For the text-containing cell, return its midpoint in (x, y) coordinate format. 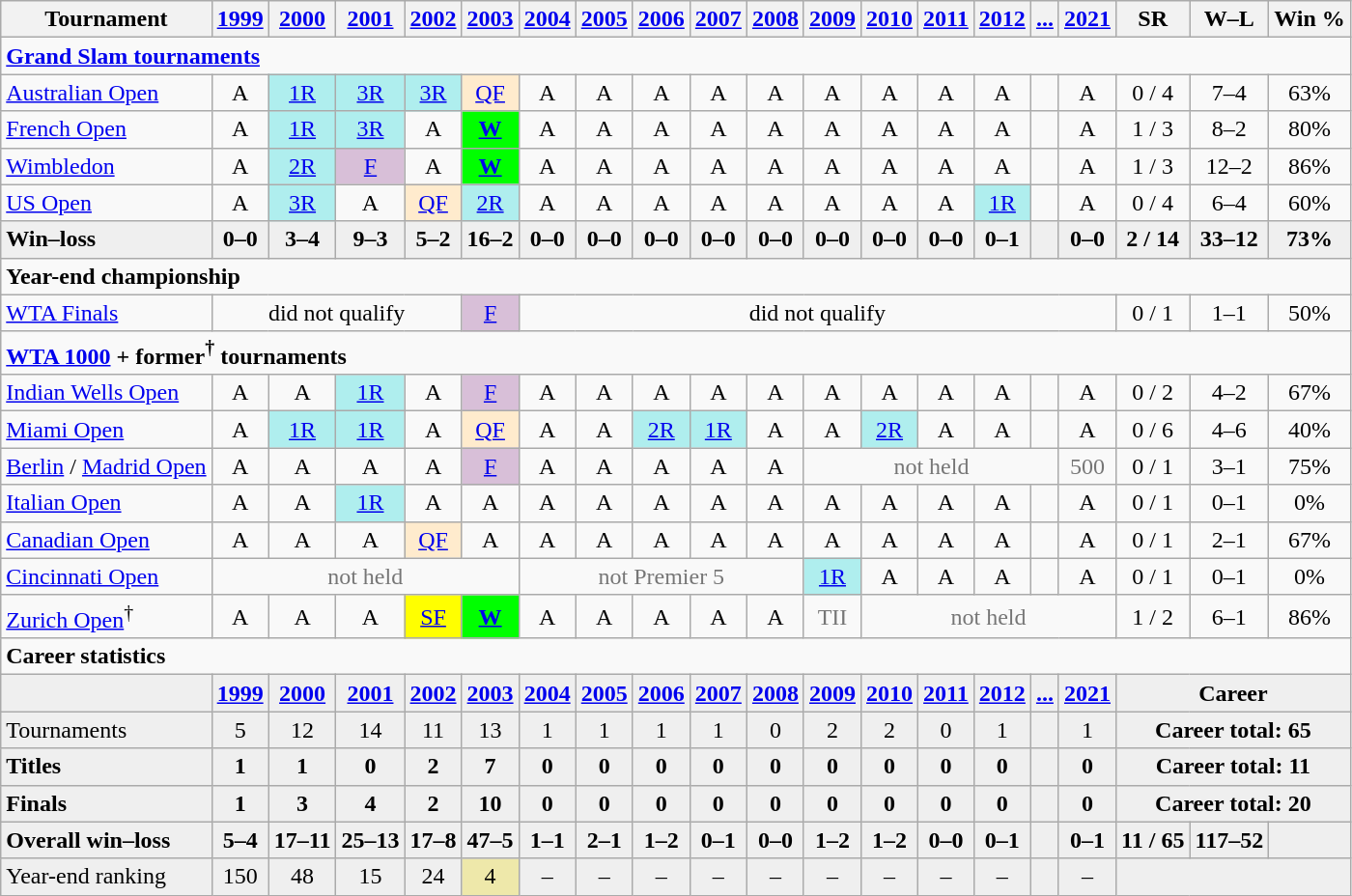
Canadian Open (106, 540)
6–1 (1229, 616)
French Open (106, 129)
5–4 (239, 840)
80% (1310, 129)
10 (491, 803)
Grand Slam tournaments (676, 56)
Titles (106, 767)
Cincinnati Open (106, 576)
50% (1310, 313)
73% (1310, 239)
5–2 (433, 239)
8–2 (1229, 129)
Berlin / Madrid Open (106, 466)
W–L (1229, 19)
4–2 (1229, 393)
Australian Open (106, 93)
7 (491, 767)
Career total: 20 (1234, 803)
11 (433, 730)
Indian Wells Open (106, 393)
Win % (1310, 19)
not Premier 5 (661, 576)
0 / 6 (1153, 430)
24 (433, 877)
7–4 (1229, 93)
63% (1310, 93)
Overall win–loss (106, 840)
Win–loss (106, 239)
SR (1153, 19)
15 (371, 877)
17–11 (302, 840)
3–4 (302, 239)
40% (1310, 430)
9–3 (371, 239)
Italian Open (106, 503)
75% (1310, 466)
3 (302, 803)
2 / 14 (1153, 239)
16–2 (491, 239)
48 (302, 877)
12 (302, 730)
4–6 (1229, 430)
117–52 (1229, 840)
5 (239, 730)
11 / 65 (1153, 840)
Career total: 11 (1234, 767)
US Open (106, 203)
Year-end ranking (106, 877)
25–13 (371, 840)
12–2 (1229, 166)
500 (1087, 466)
0 / 2 (1153, 393)
1 / 2 (1153, 616)
Miami Open (106, 430)
Finals (106, 803)
Career total: 65 (1234, 730)
13 (491, 730)
SF (433, 616)
3–1 (1229, 466)
WTA 1000 + former† tournaments (676, 353)
150 (239, 877)
WTA Finals (106, 313)
Career (1234, 693)
6–4 (1229, 203)
14 (371, 730)
47–5 (491, 840)
Year-end championship (676, 276)
Career statistics (676, 657)
TII (832, 616)
60% (1310, 203)
33–12 (1229, 239)
Zurich Open† (106, 616)
Tournaments (106, 730)
Wimbledon (106, 166)
Tournament (106, 19)
17–8 (433, 840)
